Determine the [x, y] coordinate at the center of the cell enclosing the given text.  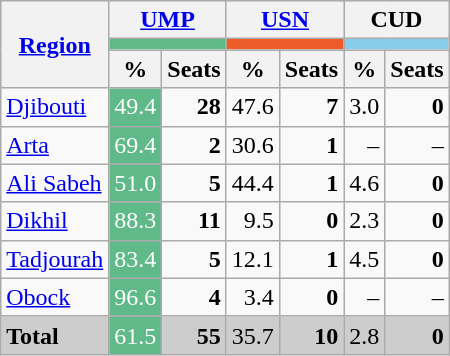
61.5 [136, 335]
2 [194, 145]
USN [284, 20]
7 [311, 107]
49.4 [136, 107]
2.8 [364, 335]
9.5 [252, 221]
Ali Sabeh [55, 183]
96.6 [136, 297]
10 [311, 335]
30.6 [252, 145]
2.3 [364, 221]
44.4 [252, 183]
83.4 [136, 259]
3.0 [364, 107]
3.4 [252, 297]
CUD [396, 20]
55 [194, 335]
35.7 [252, 335]
12.1 [252, 259]
88.3 [136, 221]
4 [194, 297]
Obock [55, 297]
4.6 [364, 183]
Arta [55, 145]
Tadjourah [55, 259]
Region [55, 44]
69.4 [136, 145]
4.5 [364, 259]
Djibouti [55, 107]
Total [55, 335]
47.6 [252, 107]
28 [194, 107]
UMP [168, 20]
51.0 [136, 183]
Dikhil [55, 221]
11 [194, 221]
